Locate the cell with the specified text and output its [x, y] center coordinate. 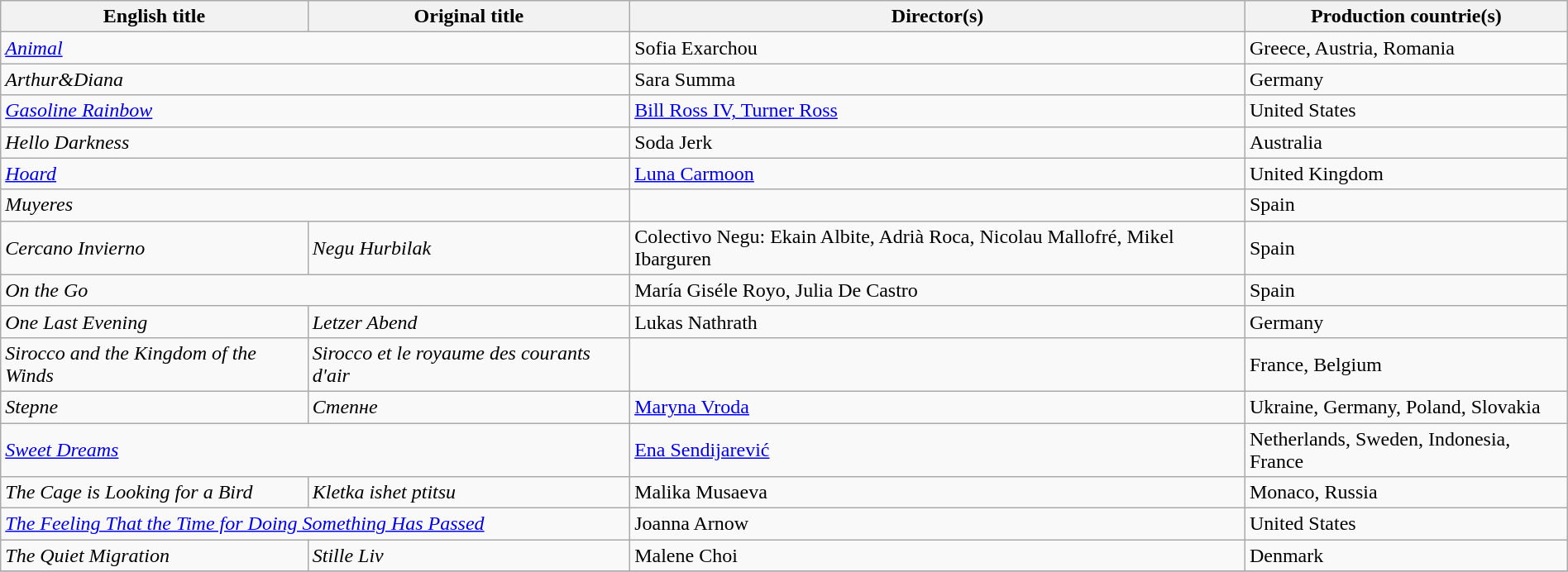
Maryna Vroda [938, 407]
Production countrie(s) [1406, 17]
Lukas Nathrath [938, 322]
On the Go [316, 290]
France, Belgium [1406, 364]
Director(s) [938, 17]
Luna Carmoon [938, 174]
Australia [1406, 142]
Original title [468, 17]
Gasoline Rainbow [316, 111]
Negu Hurbilak [468, 248]
Colectivo Negu: Ekain Albite, Adrià Roca, Nicolau Mallofré, Mikel Ibarguren [938, 248]
María Giséle Royo, Julia De Castro [938, 290]
Stille Liv [468, 555]
Muyeres [316, 205]
Joanna Arnow [938, 524]
Sofia Exarchou [938, 48]
Malene Choi [938, 555]
Степне [468, 407]
Hello Darkness [316, 142]
Soda Jerk [938, 142]
Ena Sendijarević [938, 450]
Bill Ross IV, Turner Ross [938, 111]
United Kingdom [1406, 174]
Ukraine, Germany, Poland, Slovakia [1406, 407]
The Cage is Looking for a Bird [154, 493]
The Quiet Migration [154, 555]
English title [154, 17]
One Last Evening [154, 322]
Animal [316, 48]
Stepne [154, 407]
Greece, Austria, Romania [1406, 48]
Sirocco et le royaume des courants d'air [468, 364]
Kletka ishet ptitsu [468, 493]
The Feeling That the Time for Doing Something Has Passed [316, 524]
Sara Summa [938, 79]
Arthur&Diana [316, 79]
Monaco, Russia [1406, 493]
Sirocco and the Kingdom of the Winds [154, 364]
Sweet Dreams [316, 450]
Netherlands, Sweden, Indonesia, France [1406, 450]
Letzer Abend [468, 322]
Denmark [1406, 555]
Hoard [316, 174]
Cercano Invierno [154, 248]
Malika Musaeva [938, 493]
